Capture the cell that displays the provided text and extract its (X, Y) central coordinate. 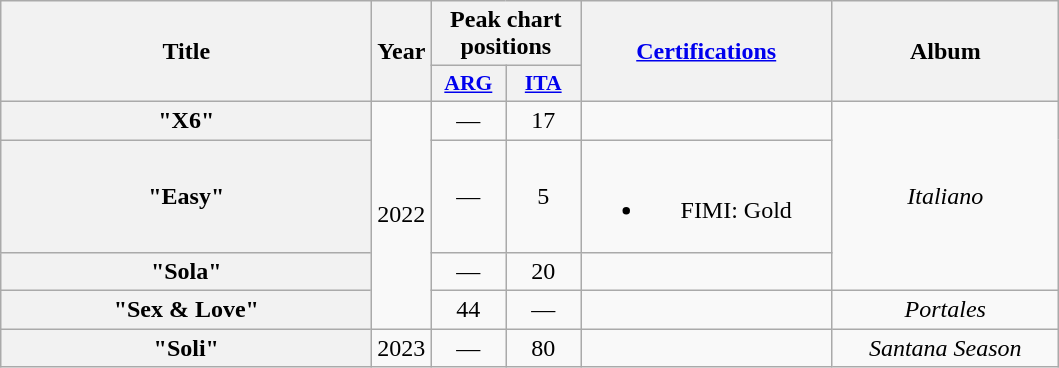
Certifications (706, 52)
2023 (402, 348)
80 (544, 348)
20 (544, 272)
Santana Season (946, 348)
ARG (468, 84)
Title (186, 52)
Year (402, 52)
Peak chart positions (506, 34)
"Sex & Love" (186, 310)
Album (946, 52)
"Easy" (186, 196)
5 (544, 196)
"X6" (186, 120)
17 (544, 120)
44 (468, 310)
"Sola" (186, 272)
2022 (402, 214)
FIMI: Gold (706, 196)
Portales (946, 310)
ITA (544, 84)
Italiano (946, 196)
"Soli" (186, 348)
